Scan for the cell matching the given text and deliver its [x, y] coordinate at center. 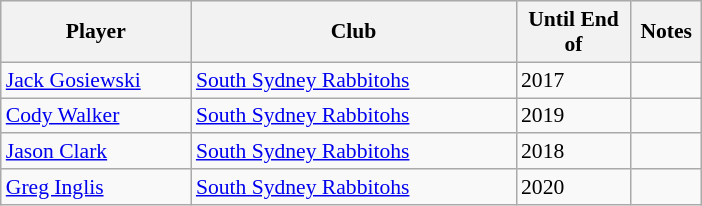
2017 [574, 80]
2019 [574, 116]
Greg Inglis [96, 187]
Club [354, 32]
Until End of [574, 32]
2018 [574, 152]
Jack Gosiewski [96, 80]
Cody Walker [96, 116]
Jason Clark [96, 152]
2020 [574, 187]
Notes [666, 32]
Player [96, 32]
